Capture the cell that displays the provided text and extract its [X, Y] central coordinate. 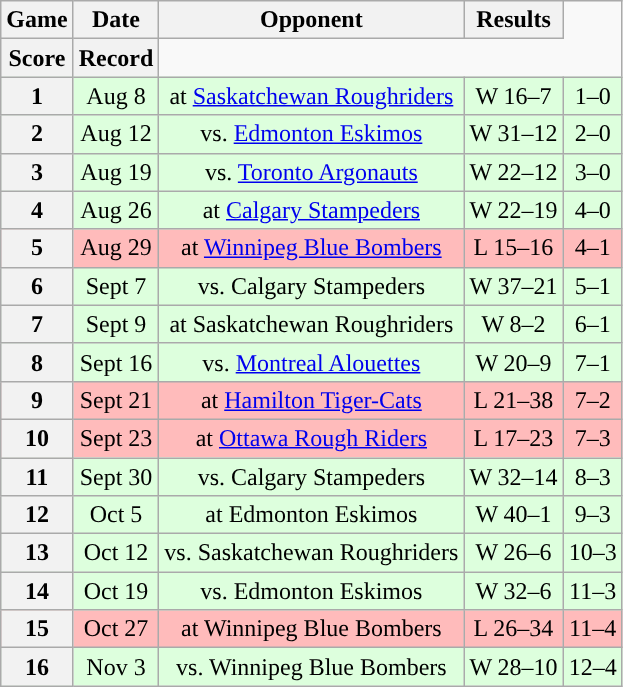
at Edmonton Eskimos [312, 515]
Sept 7 [116, 286]
4–0 [592, 210]
W 20–9 [514, 362]
W 22–12 [514, 172]
W 22–19 [514, 210]
11 [37, 477]
16 [37, 667]
W 16–7 [514, 96]
Oct 12 [116, 553]
4 [37, 210]
W 40–1 [514, 515]
Sept 23 [116, 438]
at Ottawa Rough Riders [312, 438]
vs. Saskatchewan Roughriders [312, 553]
at Hamilton Tiger-Cats [312, 400]
Score [37, 58]
14 [37, 591]
Sept 16 [116, 362]
L 17–23 [514, 438]
4–1 [592, 248]
9–3 [592, 515]
2–0 [592, 134]
Aug 29 [116, 248]
at Calgary Stampeders [312, 210]
L 21–38 [514, 400]
13 [37, 553]
Oct 27 [116, 629]
W 28–10 [514, 667]
Aug 26 [116, 210]
6 [37, 286]
vs. Winnipeg Blue Bombers [312, 667]
W 32–14 [514, 477]
3 [37, 172]
7 [37, 324]
L 26–34 [514, 629]
7–3 [592, 438]
vs. Toronto Argonauts [312, 172]
3–0 [592, 172]
Oct 19 [116, 591]
10 [37, 438]
L 15–16 [514, 248]
12–4 [592, 667]
vs. Montreal Alouettes [312, 362]
8–3 [592, 477]
1 [37, 96]
11–3 [592, 591]
Nov 3 [116, 667]
11–4 [592, 629]
8 [37, 362]
6–1 [592, 324]
W 37–21 [514, 286]
W 8–2 [514, 324]
Aug 12 [116, 134]
Sept 9 [116, 324]
Game [37, 20]
2 [37, 134]
7–2 [592, 400]
Aug 8 [116, 96]
9 [37, 400]
Aug 19 [116, 172]
15 [37, 629]
Sept 21 [116, 400]
W 31–12 [514, 134]
5 [37, 248]
W 26–6 [514, 553]
Record [116, 58]
Date [116, 20]
Sept 30 [116, 477]
10–3 [592, 553]
7–1 [592, 362]
Results [514, 20]
1–0 [592, 96]
5–1 [592, 286]
12 [37, 515]
Oct 5 [116, 515]
Opponent [312, 20]
W 32–6 [514, 591]
